Locate the cell with the specified text and output its (x, y) center coordinate. 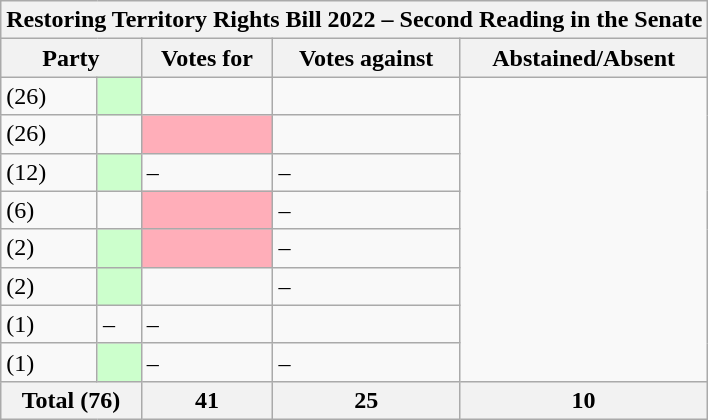
Party (71, 58)
41 (207, 400)
Votes for (207, 58)
(12) (50, 172)
Votes against (366, 58)
10 (583, 400)
(6) (50, 210)
25 (366, 400)
Abstained/Absent (583, 58)
Restoring Territory Rights Bill 2022 – Second Reading in the Senate (354, 20)
Total (76) (71, 400)
